Return the (x, y) coordinate for the center point of the cell that contains the specified text.  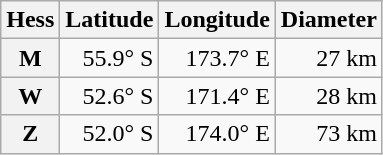
M (30, 58)
Hess (30, 20)
Longitude (217, 20)
W (30, 96)
27 km (328, 58)
174.0° E (217, 134)
173.7° E (217, 58)
52.0° S (110, 134)
73 km (328, 134)
55.9° S (110, 58)
Diameter (328, 20)
Z (30, 134)
28 km (328, 96)
52.6° S (110, 96)
171.4° E (217, 96)
Latitude (110, 20)
